Output the [x, y] coordinate of the center of the cell containing the given text.  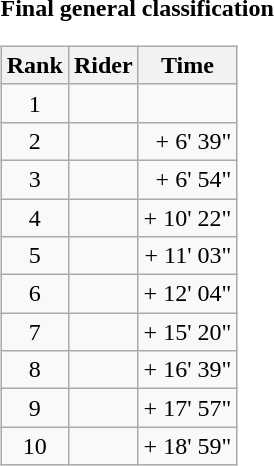
+ 15' 20" [188, 332]
+ 10' 22" [188, 217]
6 [34, 294]
+ 17' 57" [188, 408]
+ 18' 59" [188, 446]
7 [34, 332]
9 [34, 408]
Rank [34, 65]
2 [34, 141]
Rider [103, 65]
4 [34, 217]
8 [34, 370]
+ 11' 03" [188, 256]
+ 6' 39" [188, 141]
+ 16' 39" [188, 370]
+ 6' 54" [188, 179]
10 [34, 446]
3 [34, 179]
Time [188, 65]
+ 12' 04" [188, 294]
5 [34, 256]
1 [34, 103]
